Locate the cell with the specified text and output its [x, y] center coordinate. 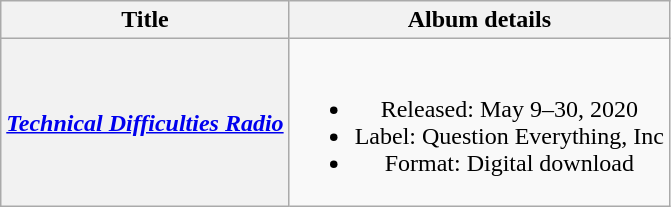
Album details [479, 20]
Released: May 9–30, 2020Label: Question Everything, IncFormat: Digital download [479, 122]
Technical Difficulties Radio [145, 122]
Title [145, 20]
